Extract the (x, y) coordinate from the center of the cell holding the provided text.  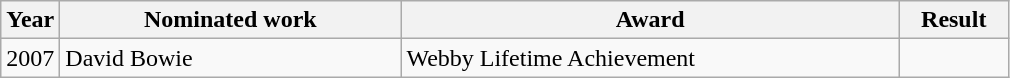
Webby Lifetime Achievement (650, 58)
Year (30, 20)
Award (650, 20)
David Bowie (230, 58)
Result (954, 20)
2007 (30, 58)
Nominated work (230, 20)
